Identify which cell holds the provided text, then report its (x, y) central coordinate. 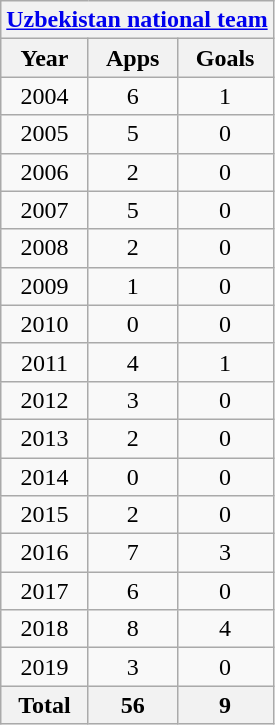
Uzbekistan national team (137, 20)
Apps (132, 58)
2010 (45, 324)
7 (132, 553)
2009 (45, 286)
2017 (45, 591)
Goals (225, 58)
2008 (45, 248)
56 (132, 705)
2011 (45, 362)
2013 (45, 438)
2005 (45, 134)
Total (45, 705)
2006 (45, 172)
2019 (45, 667)
2016 (45, 553)
2018 (45, 629)
2004 (45, 96)
2015 (45, 515)
2012 (45, 400)
Year (45, 58)
2014 (45, 477)
8 (132, 629)
2007 (45, 210)
9 (225, 705)
